Extract the (X, Y) coordinate from the center of the cell holding the provided text.  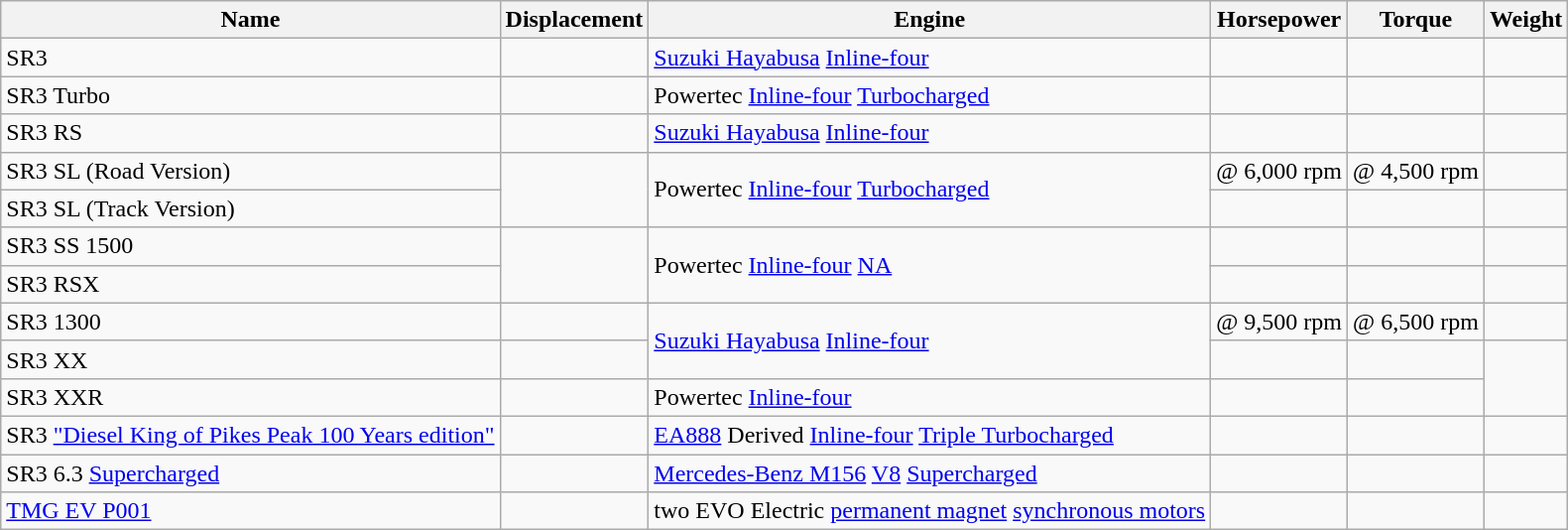
EA888 Derived Inline-four Triple Turbocharged (930, 435)
SR3 1300 (250, 322)
@ 9,500 rpm (1279, 322)
@ 4,500 rpm (1416, 171)
@ 6,000 rpm (1279, 171)
Torque (1416, 20)
SR3 RSX (250, 284)
SR3 SL (Track Version) (250, 208)
Engine (930, 20)
two EVO Electric permanent magnet synchronous motors (930, 511)
SR3 XXR (250, 397)
Powertec Inline-four (930, 397)
Name (250, 20)
Displacement (574, 20)
SR3 SL (Road Version) (250, 171)
Weight (1525, 20)
SR3 SS 1500 (250, 246)
SR3 RS (250, 133)
SR3 (250, 58)
Powertec Inline-four NA (930, 265)
SR3 "Diesel King of Pikes Peak 100 Years edition" (250, 435)
SR3 XX (250, 359)
Horsepower (1279, 20)
Mercedes-Benz M156 V8 Supercharged (930, 473)
SR3 6.3 Supercharged (250, 473)
SR3 Turbo (250, 95)
TMG EV P001 (250, 511)
@ 6,500 rpm (1416, 322)
